Identify which cell holds the provided text, then report its [X, Y] central coordinate. 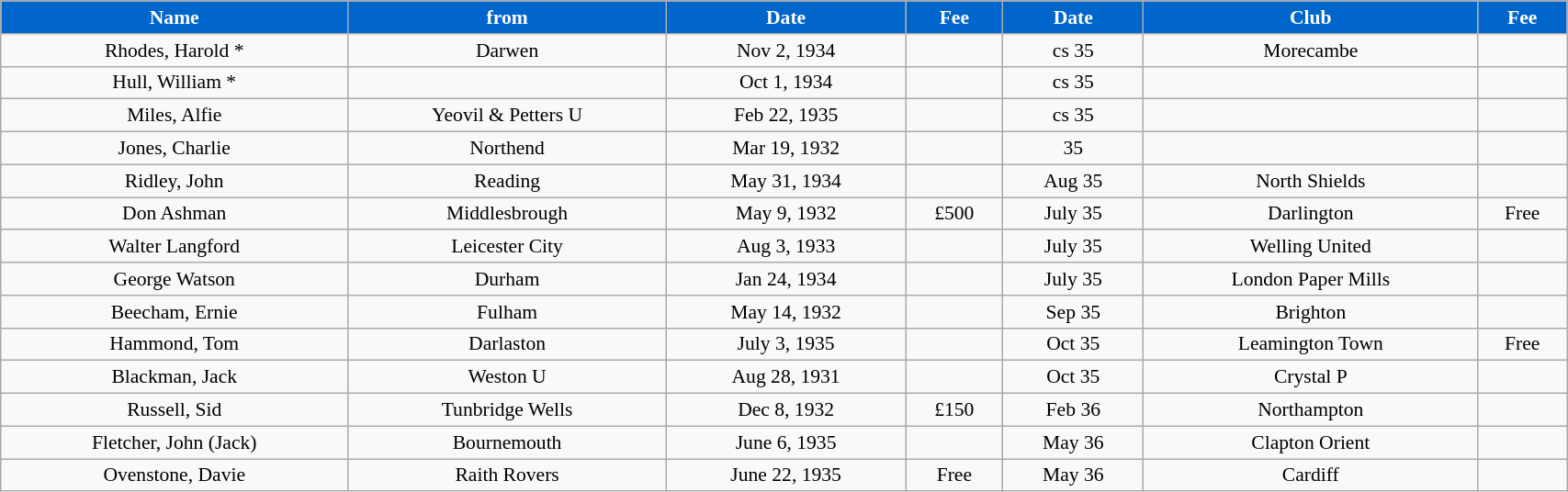
May 9, 1932 [785, 214]
Ridley, John [175, 181]
Aug 28, 1931 [785, 377]
Aug 35 [1073, 181]
Darlaston [507, 344]
Aug 3, 1933 [785, 247]
Northend [507, 149]
Darlington [1311, 214]
Dec 8, 1932 [785, 410]
Russell, Sid [175, 410]
Welling United [1311, 247]
Durham [507, 279]
Bournemouth [507, 442]
North Shields [1311, 181]
Northampton [1311, 410]
Darwen [507, 50]
Hull, William * [175, 83]
Fletcher, John (Jack) [175, 442]
£150 [954, 410]
July 3, 1935 [785, 344]
Jones, Charlie [175, 149]
Beecham, Ernie [175, 312]
Brighton [1311, 312]
George Watson [175, 279]
Raith Rovers [507, 475]
Miles, Alfie [175, 116]
35 [1073, 149]
Feb 36 [1073, 410]
Reading [507, 181]
Cardiff [1311, 475]
Walter Langford [175, 247]
Hammond, Tom [175, 344]
Club [1311, 17]
June 22, 1935 [785, 475]
Yeovil & Petters U [507, 116]
Mar 19, 1932 [785, 149]
June 6, 1935 [785, 442]
£500 [954, 214]
Morecambe [1311, 50]
Don Ashman [175, 214]
Sep 35 [1073, 312]
Jan 24, 1934 [785, 279]
London Paper Mills [1311, 279]
from [507, 17]
Rhodes, Harold * [175, 50]
Weston U [507, 377]
Crystal P [1311, 377]
Oct 1, 1934 [785, 83]
Leamington Town [1311, 344]
Middlesbrough [507, 214]
May 14, 1932 [785, 312]
Name [175, 17]
May 31, 1934 [785, 181]
Clapton Orient [1311, 442]
Nov 2, 1934 [785, 50]
Fulham [507, 312]
Feb 22, 1935 [785, 116]
Leicester City [507, 247]
Ovenstone, Davie [175, 475]
Tunbridge Wells [507, 410]
Blackman, Jack [175, 377]
